Capture the cell that displays the provided text and extract its [X, Y] central coordinate. 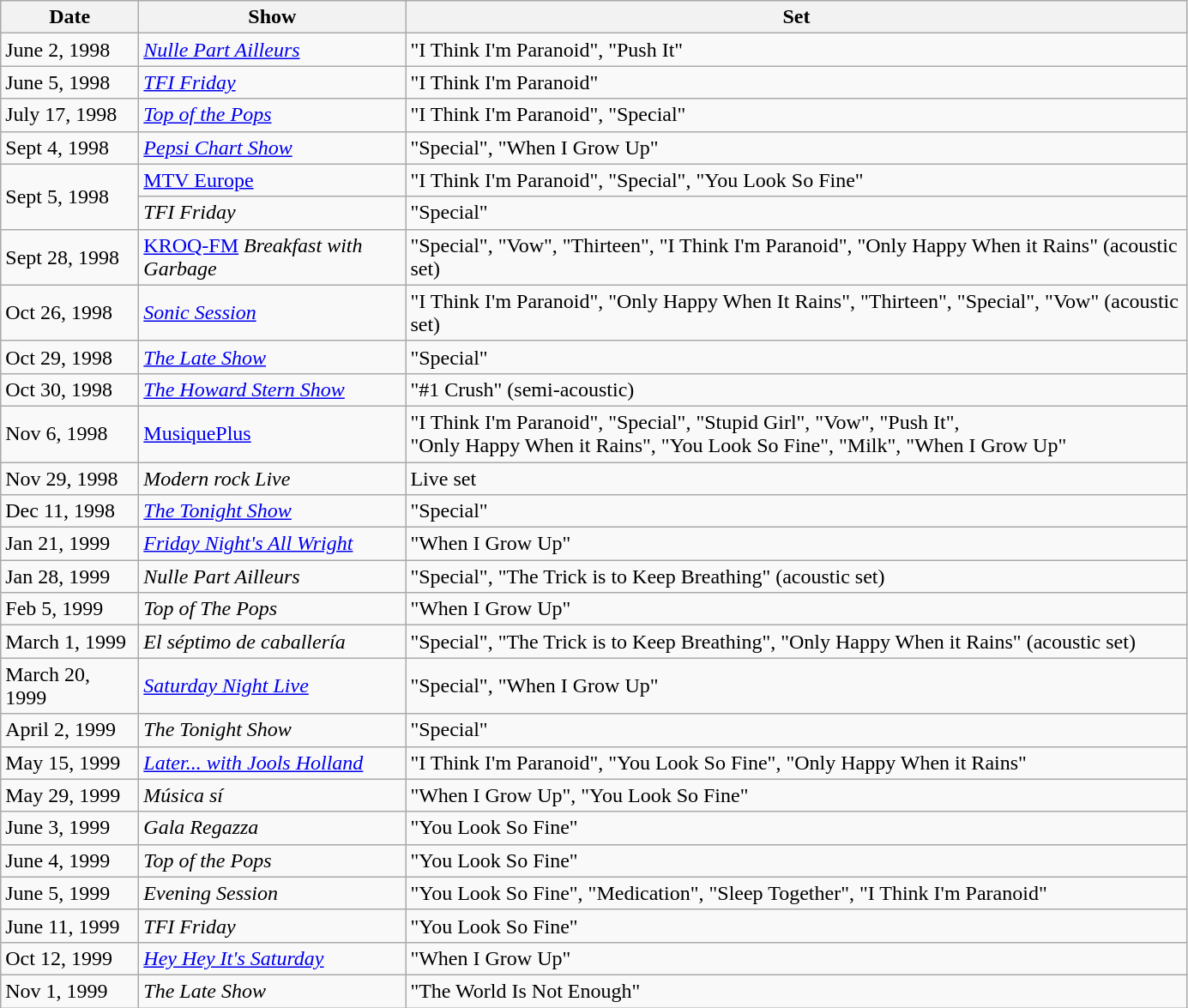
"I Think I'm Paranoid" [796, 82]
Top of The Pops [273, 609]
"I Think I'm Paranoid", "Special" [796, 115]
Friday Night's All Wright [273, 544]
Date [70, 17]
El séptimo de caballería [273, 642]
"I Think I'm Paranoid", "Special", "You Look So Fine" [796, 180]
June 4, 1999 [70, 860]
"Special", "The Trick is to Keep Breathing" (acoustic set) [796, 576]
June 2, 1998 [70, 50]
Modern rock Live [273, 478]
Nov 29, 1998 [70, 478]
Jan 28, 1999 [70, 576]
Nov 1, 1999 [70, 991]
April 2, 1999 [70, 730]
Evening Session [273, 893]
Show [273, 17]
Sept 5, 1998 [70, 196]
Live set [796, 478]
Música sí [273, 795]
"I Think I'm Paranoid", "You Look So Fine", "Only Happy When it Rains" [796, 763]
"I Think I'm Paranoid", "Only Happy When It Rains", "Thirteen", "Special", "Vow" (acoustic set) [796, 312]
MusiquePlus [273, 434]
July 17, 1998 [70, 115]
"When I Grow Up", "You Look So Fine" [796, 795]
Oct 30, 1998 [70, 389]
May 15, 1999 [70, 763]
Feb 5, 1999 [70, 609]
Later... with Jools Holland [273, 763]
March 1, 1999 [70, 642]
"You Look So Fine", "Medication", "Sleep Together", "I Think I'm Paranoid" [796, 893]
June 5, 1998 [70, 82]
The Howard Stern Show [273, 389]
March 20, 1999 [70, 686]
Sonic Session [273, 312]
June 11, 1999 [70, 926]
May 29, 1999 [70, 795]
Gala Regazza [273, 828]
"Special", "Vow", "Thirteen", "I Think I'm Paranoid", "Only Happy When it Rains" (acoustic set) [796, 257]
"I Think I'm Paranoid", "Push It" [796, 50]
Oct 29, 1998 [70, 357]
Hey Hey It's Saturday [273, 958]
June 3, 1999 [70, 828]
Set [796, 17]
Sept 4, 1998 [70, 148]
June 5, 1999 [70, 893]
KROQ-FM Breakfast with Garbage [273, 257]
Dec 11, 1998 [70, 511]
Saturday Night Live [273, 686]
MTV Europe [273, 180]
Oct 26, 1998 [70, 312]
Jan 21, 1999 [70, 544]
Sept 28, 1998 [70, 257]
Pepsi Chart Show [273, 148]
"Special", "The Trick is to Keep Breathing", "Only Happy When it Rains" (acoustic set) [796, 642]
Nov 6, 1998 [70, 434]
"I Think I'm Paranoid", "Special", "Stupid Girl", "Vow", "Push It", "Only Happy When it Rains", "You Look So Fine", "Milk", "When I Grow Up" [796, 434]
Oct 12, 1999 [70, 958]
"The World Is Not Enough" [796, 991]
"#1 Crush" (semi-acoustic) [796, 389]
